Detect which cell encompasses the target text, then output its (x, y) center coordinate. 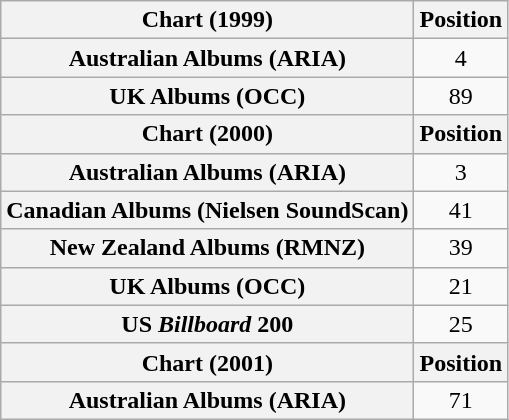
39 (461, 248)
Chart (1999) (208, 20)
25 (461, 324)
US Billboard 200 (208, 324)
89 (461, 96)
Chart (2001) (208, 362)
41 (461, 210)
21 (461, 286)
3 (461, 172)
Canadian Albums (Nielsen SoundScan) (208, 210)
71 (461, 400)
4 (461, 58)
New Zealand Albums (RMNZ) (208, 248)
Chart (2000) (208, 134)
